Find where the given text appears and provide that cell's center as [X, Y] coordinate. 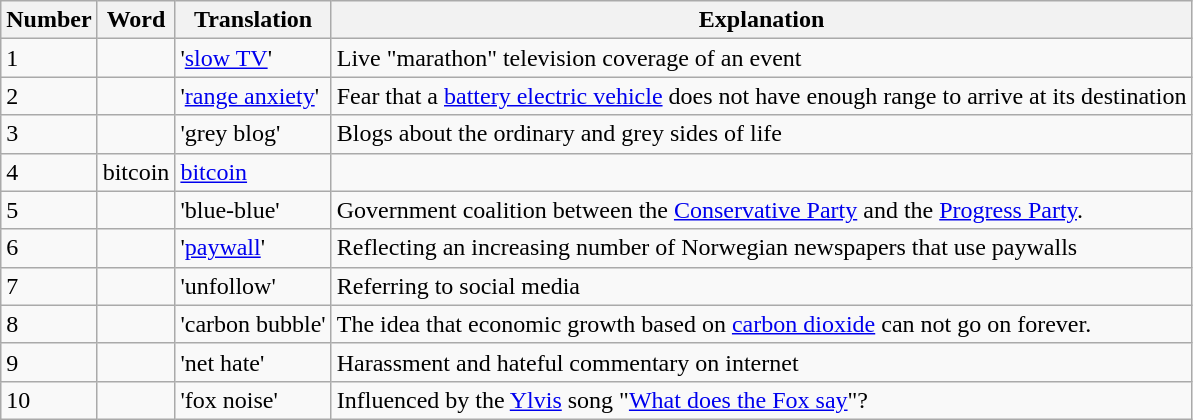
Live "marathon" television coverage of an event [762, 58]
Word [136, 20]
2 [49, 96]
'unfollow' [253, 286]
6 [49, 248]
'range anxiety' [253, 96]
Harassment and hateful commentary on internet [762, 362]
Number [49, 20]
'paywall' [253, 248]
7 [49, 286]
10 [49, 400]
'slow TV' [253, 58]
Government coalition between the Conservative Party and the Progress Party. [762, 210]
'blue-blue' [253, 210]
'net hate' [253, 362]
Fear that a battery electric vehicle does not have enough range to arrive at its destination [762, 96]
4 [49, 172]
Translation [253, 20]
8 [49, 324]
Referring to social media [762, 286]
Influenced by the Ylvis song "What does the Fox say"? [762, 400]
The idea that economic growth based on carbon dioxide can not go on forever. [762, 324]
5 [49, 210]
1 [49, 58]
'carbon bubble' [253, 324]
Blogs about the ordinary and grey sides of life [762, 134]
3 [49, 134]
'grey blog' [253, 134]
'fox noise' [253, 400]
Reflecting an increasing number of Norwegian newspapers that use paywalls [762, 248]
9 [49, 362]
Explanation [762, 20]
